Detect which cell encompasses the target text, then output its (X, Y) center coordinate. 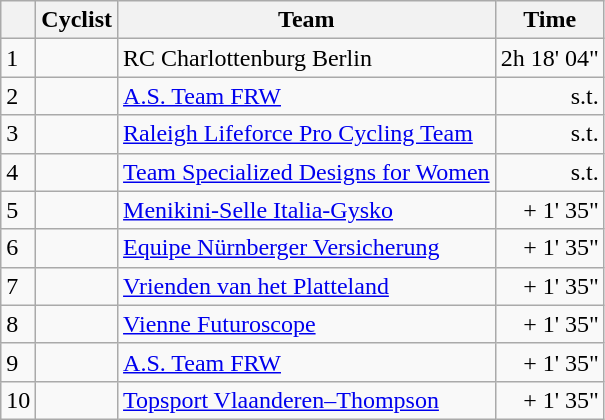
Raleigh Lifeforce Pro Cycling Team (307, 134)
Vienne Futuroscope (307, 324)
7 (18, 286)
5 (18, 210)
Team Specialized Designs for Women (307, 172)
Menikini-Selle Italia-Gysko (307, 210)
Vrienden van het Platteland (307, 286)
2 (18, 96)
4 (18, 172)
1 (18, 58)
6 (18, 248)
9 (18, 362)
Team (307, 20)
8 (18, 324)
Time (550, 20)
3 (18, 134)
10 (18, 400)
Equipe Nürnberger Versicherung (307, 248)
2h 18' 04" (550, 58)
RC Charlottenburg Berlin (307, 58)
Cyclist (77, 20)
Topsport Vlaanderen–Thompson (307, 400)
